Determine the (x, y) coordinate at the center of the cell enclosing the given text.  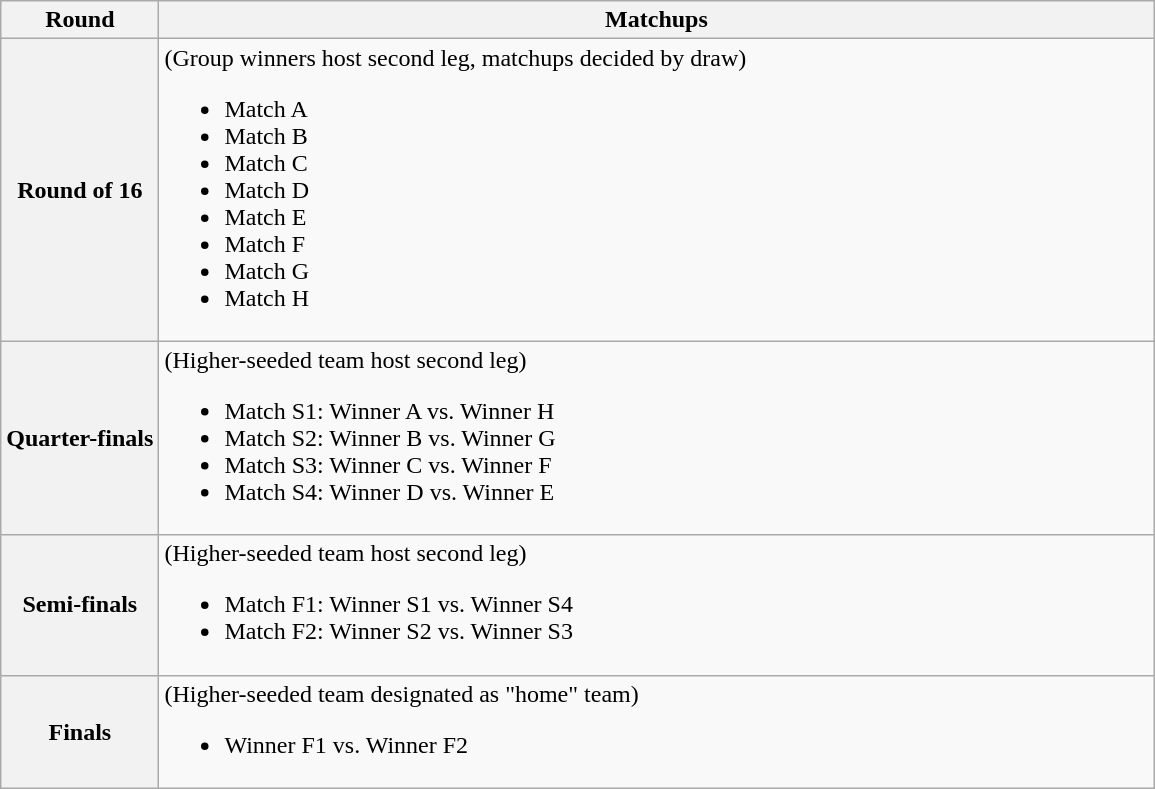
(Higher-seeded team host second leg)Match F1: Winner S1 vs. Winner S4Match F2: Winner S2 vs. Winner S3 (656, 605)
(Higher-seeded team designated as "home" team)Winner F1 vs. Winner F2 (656, 732)
Round (80, 20)
Matchups (656, 20)
Round of 16 (80, 190)
Quarter-finals (80, 438)
Semi-finals (80, 605)
Finals (80, 732)
(Group winners host second leg, matchups decided by draw)Match AMatch BMatch CMatch DMatch EMatch FMatch GMatch H (656, 190)
